Detect which cell encompasses the target text, then output its [X, Y] center coordinate. 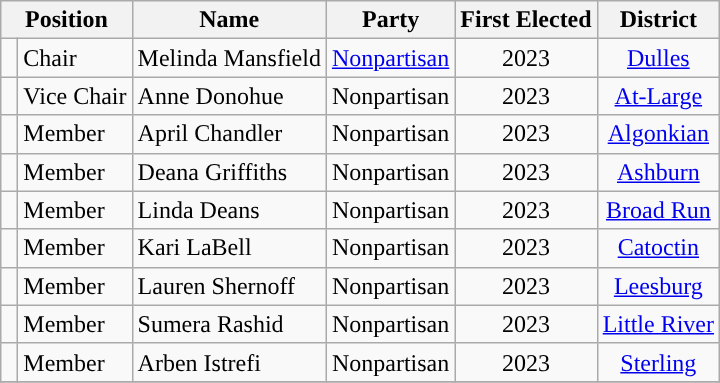
Arben Istrefi [229, 362]
Lauren Shernoff [229, 286]
Leesburg [658, 286]
At-Large [658, 96]
Melinda Mansfield [229, 58]
Name [229, 20]
Dulles [658, 58]
Sterling [658, 362]
April Chandler [229, 134]
Ashburn [658, 172]
Party [390, 20]
Kari LaBell [229, 248]
Chair [75, 58]
Anne Donohue [229, 96]
Little River [658, 324]
Catoctin [658, 248]
Vice Chair [75, 96]
Broad Run [658, 210]
Sumera Rashid [229, 324]
Position [66, 20]
District [658, 20]
Deana Griffiths [229, 172]
Linda Deans [229, 210]
First Elected [526, 20]
Algonkian [658, 134]
